Locate the cell with the specified text and output its (X, Y) center coordinate. 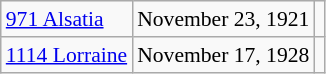
1114 Lorraine (66, 55)
November 17, 1928 (223, 55)
971 Alsatia (66, 19)
November 23, 1921 (223, 19)
